From the cell containing the given text, extract its center point as (x, y) coordinate. 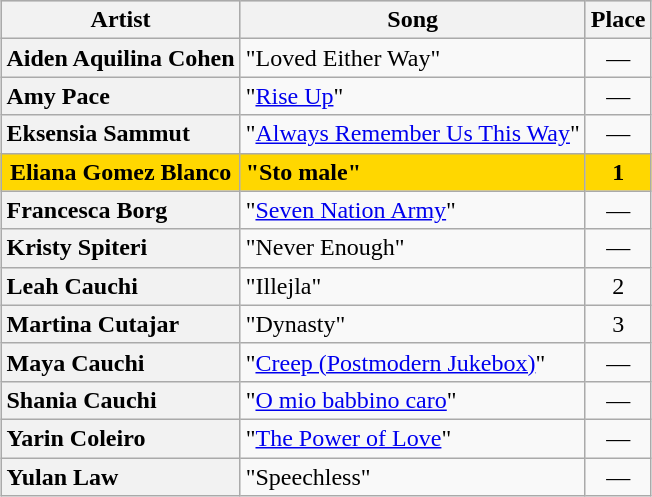
Martina Cutajar (120, 324)
Yulan Law (120, 477)
1 (618, 172)
"O mio babbino caro" (412, 400)
Leah Cauchi (120, 286)
"Rise Up" (412, 96)
Shania Cauchi (120, 400)
"Creep (Postmodern Jukebox)" (412, 362)
"The Power of Love" (412, 438)
"Always Remember Us This Way" (412, 134)
"Seven Nation Army" (412, 210)
"Loved Either Way" (412, 58)
2 (618, 286)
"Illejla" (412, 286)
Artist (120, 20)
"Never Enough" (412, 248)
Kristy Spiteri (120, 248)
"Dynasty" (412, 324)
3 (618, 324)
Song (412, 20)
Aiden Aquilina Cohen (120, 58)
Amy Pace (120, 96)
Francesca Borg (120, 210)
Eksensia Sammut (120, 134)
Eliana Gomez Blanco (120, 172)
Maya Cauchi (120, 362)
"Speechless" (412, 477)
Yarin Coleiro (120, 438)
Place (618, 20)
"Sto male" (412, 172)
